For the text-containing cell, return its midpoint in (x, y) coordinate format. 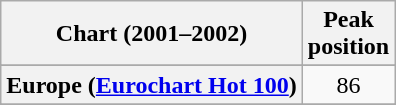
86 (348, 85)
Peakposition (348, 34)
Chart (2001–2002) (152, 34)
Europe (Eurochart Hot 100) (152, 85)
